Capture the cell that displays the provided text and extract its [x, y] central coordinate. 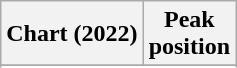
Chart (2022) [72, 34]
Peakposition [189, 34]
